Determine the (X, Y) coordinate at the center of the cell enclosing the given text.  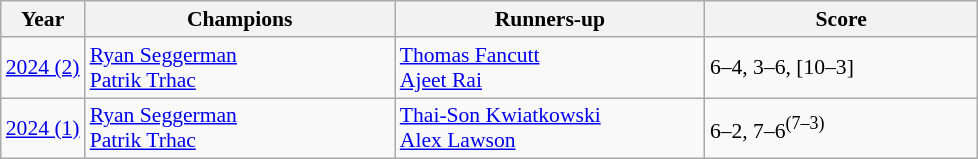
6–2, 7–6(7–3) (842, 128)
Score (842, 19)
Thomas Fancutt Ajeet Rai (550, 68)
Year (43, 19)
Runners-up (550, 19)
2024 (2) (43, 68)
Thai-Son Kwiatkowski Alex Lawson (550, 128)
2024 (1) (43, 128)
6–4, 3–6, [10–3] (842, 68)
Champions (240, 19)
